Return (x, y) of the center of cell containing provided text 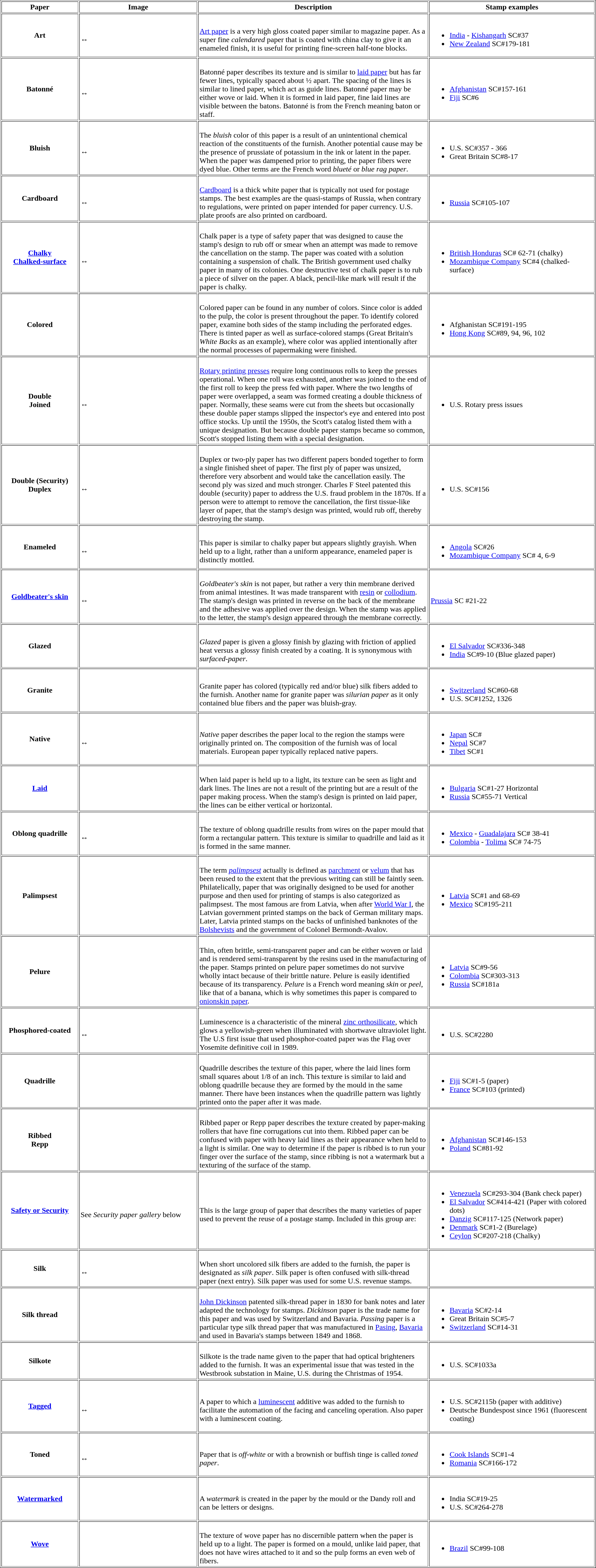
Mexico - Guadalajara SC# 38-41Colombia - Tolima SC# 74-75 (512, 833)
Bulgaria SC#1-27 HorizontalRussia SC#55-71 Vertical (512, 788)
Fiji SC#1-5 (paper)France SC#103 (printed) (512, 1081)
Silkote (40, 1361)
Afghanistan SC#146-153Poland SC#81-92 (512, 1140)
Paper that is off-white or with a brownish or buffish tinge is called toned paper. (313, 1455)
Goldbeater's skin (40, 597)
Native (40, 739)
Chalky Chalked-surface (40, 257)
This is the large group of paper that describes the many varieties of paper used to prevent the reuse of a postage stamp. Included in this group are: (313, 1210)
Batonné (40, 89)
Art (40, 35)
Oblong quadrille (40, 833)
British Honduras SC# 62-71 (chalky)Mozambique Company SC#4 (chalked-surface) (512, 257)
Afghanistan SC#157-161Fiji SC#6 (512, 89)
U.S. SC#156 (512, 485)
Glazed (40, 646)
Brazil SC#99-108 (512, 1544)
Pelure (40, 971)
U.S. SC#2280 (512, 1030)
El Salvador SC#336-348India SC#9-10 (Blue glazed paper) (512, 646)
U.S. SC#357 - 366Great Britain SC#8-17 (512, 148)
U.S. SC#1033a (512, 1361)
Japan SC#Nepal SC#7Tibet SC#1 (512, 739)
Enameled (40, 547)
Tagged (40, 1406)
Quadrille (40, 1081)
Description (313, 7)
Cardboard (40, 199)
Bluish (40, 148)
Silk thread (40, 1315)
India SC#19-25U.S. SC#264-278 (512, 1499)
Laid (40, 788)
Toned (40, 1455)
India - Kishangarh SC#37New Zealand SC#179-181 (512, 35)
Safety or Security (40, 1210)
A watermark is created in the paper by the mould or the Dandy roll and can be letters or designs. (313, 1499)
Afghanistan SC#191-195Hong Kong SC#89, 94, 96, 102 (512, 324)
Wove (40, 1544)
Palimpsest (40, 896)
U.S. SC#2115b (paper with additive)Deutsche Bundespost since 1961 (fluorescent coating) (512, 1406)
Switzerland SC#60-68U.S. SC#1252, 1326 (512, 690)
Watermarked (40, 1499)
Double Joined (40, 401)
Ribbed Repp (40, 1140)
Stamp examples (512, 7)
Cook Islands SC#1-4Romania SC#166-172 (512, 1455)
Colored (40, 324)
Latvia SC#9-56Colombia SC#303-313Russia SC#181a (512, 971)
Prussia SC #21-22 (512, 597)
Double (Security) Duplex (40, 485)
See Security paper gallery below (138, 1210)
Latvia SC#1 and 68-69Mexico SC#195-211 (512, 896)
Granite (40, 690)
Angola SC#26Mozambique Company SC# 4, 6-9 (512, 547)
Russia SC#105-107 (512, 199)
Silk (40, 1268)
U.S. Rotary press issues (512, 401)
Image (138, 7)
Paper (40, 7)
Phosphored-coated (40, 1030)
Bavaria SC#2-14Great Britain SC#5-7Switzerland SC#14-31 (512, 1315)
